Provide the [X, Y] coordinate of the cell's center where the given text is located.  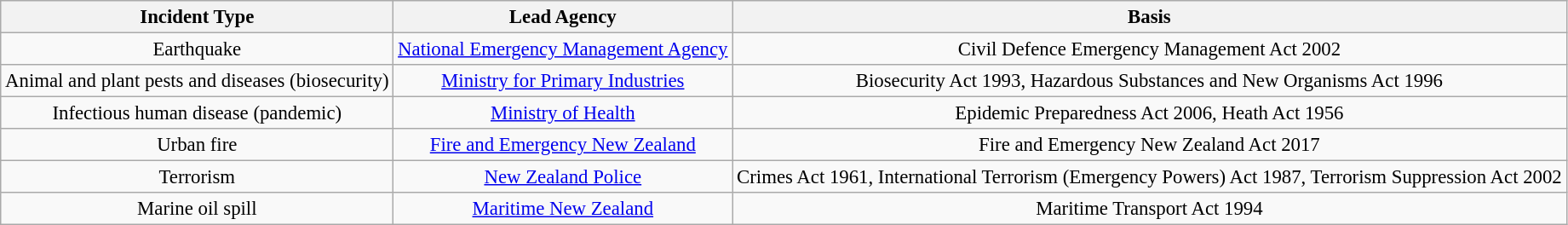
Fire and Emergency New Zealand Act 2017 [1150, 145]
Ministry for Primary Industries [563, 81]
Crimes Act 1961, International Terrorism (Emergency Powers) Act 1987, Terrorism Suppression Act 2002 [1150, 177]
Earthquake [198, 49]
Epidemic Preparedness Act 2006, Heath Act 1956 [1150, 113]
Lead Agency [563, 17]
Terrorism [198, 177]
Incident Type [198, 17]
Urban fire [198, 145]
Marine oil spill [198, 209]
Ministry of Health [563, 113]
Maritime New Zealand [563, 209]
Biosecurity Act 1993, Hazardous Substances and New Organisms Act 1996 [1150, 81]
Animal and plant pests and diseases (biosecurity) [198, 81]
Civil Defence Emergency Management Act 2002 [1150, 49]
Fire and Emergency New Zealand [563, 145]
National Emergency Management Agency [563, 49]
New Zealand Police [563, 177]
Maritime Transport Act 1994 [1150, 209]
Infectious human disease (pandemic) [198, 113]
Basis [1150, 17]
